Return the [x, y] coordinate for the center point of the cell that contains the specified text.  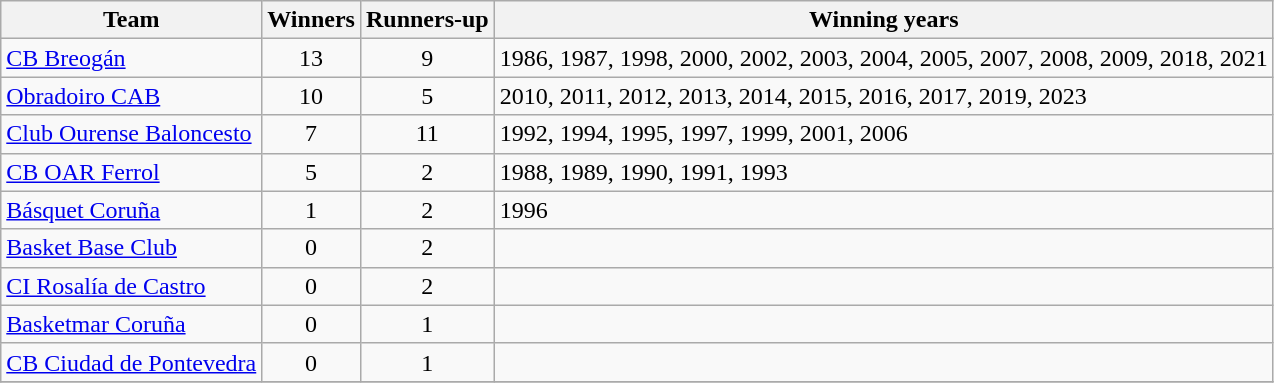
1986, 1987, 1998, 2000, 2002, 2003, 2004, 2005, 2007, 2008, 2009, 2018, 2021 [884, 58]
1988, 1989, 1990, 1991, 1993 [884, 172]
2010, 2011, 2012, 2013, 2014, 2015, 2016, 2017, 2019, 2023 [884, 96]
Club Ourense Baloncesto [132, 134]
Basketmar Coruña [132, 324]
9 [427, 58]
1996 [884, 210]
CB OAR Ferrol [132, 172]
Winners [312, 20]
CB Ciudad de Pontevedra [132, 362]
Winning years [884, 20]
Team [132, 20]
Runners-up [427, 20]
13 [312, 58]
1992, 1994, 1995, 1997, 1999, 2001, 2006 [884, 134]
Basket Base Club [132, 248]
CB Breogán [132, 58]
CI Rosalía de Castro [132, 286]
11 [427, 134]
10 [312, 96]
7 [312, 134]
Obradoiro CAB [132, 96]
Básquet Coruña [132, 210]
